For the text-containing cell, return its midpoint in [X, Y] coordinate format. 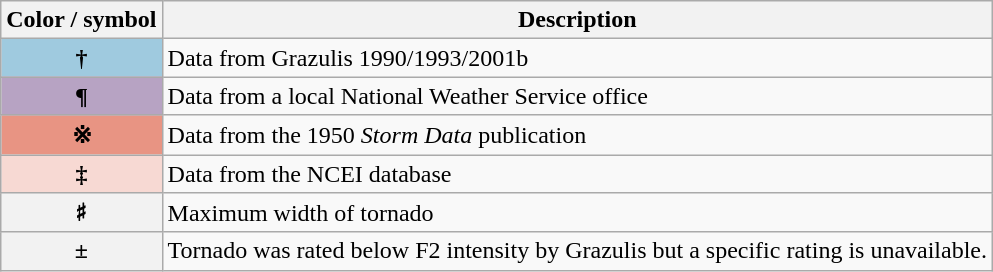
Color / symbol [82, 20]
¶ [82, 96]
‡ [82, 173]
Data from a local National Weather Service office [578, 96]
† [82, 58]
Tornado was rated below F2 intensity by Grazulis but a specific rating is unavailable. [578, 251]
Data from the 1950 Storm Data publication [578, 135]
Data from the NCEI database [578, 173]
♯ [82, 213]
Description [578, 20]
Data from Grazulis 1990/1993/2001b [578, 58]
Maximum width of tornado [578, 213]
※ [82, 135]
± [82, 251]
